Search for the cell housing the specified text and yield its (X, Y) center coordinate. 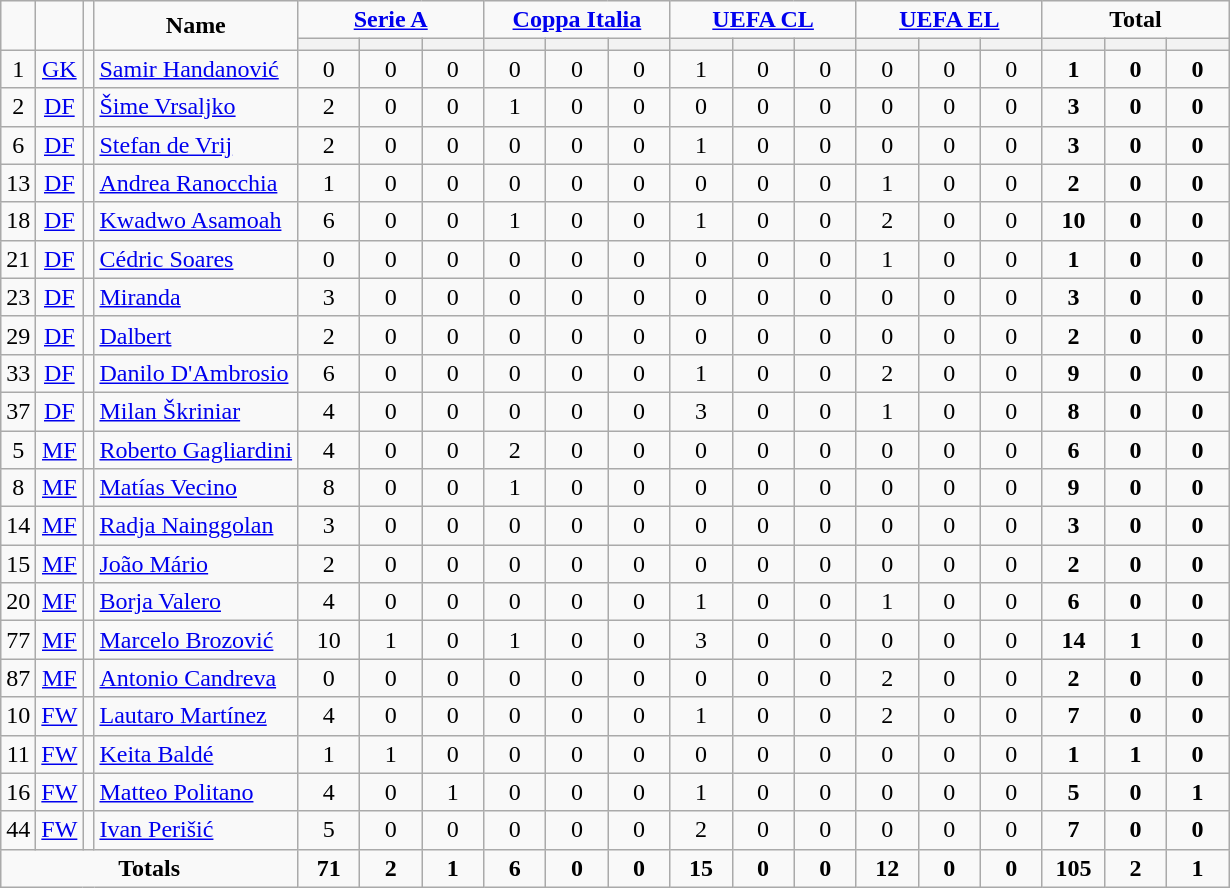
12 (887, 868)
37 (18, 411)
105 (1073, 868)
Danilo D'Ambrosio (196, 373)
Antonio Candreva (196, 678)
44 (18, 830)
Samir Handanović (196, 69)
23 (18, 297)
87 (18, 678)
Radja Nainggolan (196, 526)
Matteo Politano (196, 792)
20 (18, 602)
Andrea Ranocchia (196, 183)
Šime Vrsaljko (196, 107)
GK (60, 69)
João Mário (196, 564)
11 (18, 754)
29 (18, 335)
Marcelo Brozović (196, 640)
18 (18, 221)
Coppa Italia (577, 20)
Keita Baldé (196, 754)
Kwadwo Asamoah (196, 221)
Borja Valero (196, 602)
21 (18, 259)
77 (18, 640)
UEFA CL (763, 20)
Lautaro Martínez (196, 716)
71 (329, 868)
Matías Vecino (196, 488)
UEFA EL (949, 20)
Serie A (391, 20)
Dalbert (196, 335)
Cédric Soares (196, 259)
Name (196, 26)
Milan Škriniar (196, 411)
Miranda (196, 297)
Stefan de Vrij (196, 145)
Total (1135, 20)
Totals (150, 868)
16 (18, 792)
13 (18, 183)
Roberto Gagliardini (196, 449)
Ivan Perišić (196, 830)
33 (18, 373)
